Extract the (X, Y) coordinate from the center of the cell holding the provided text.  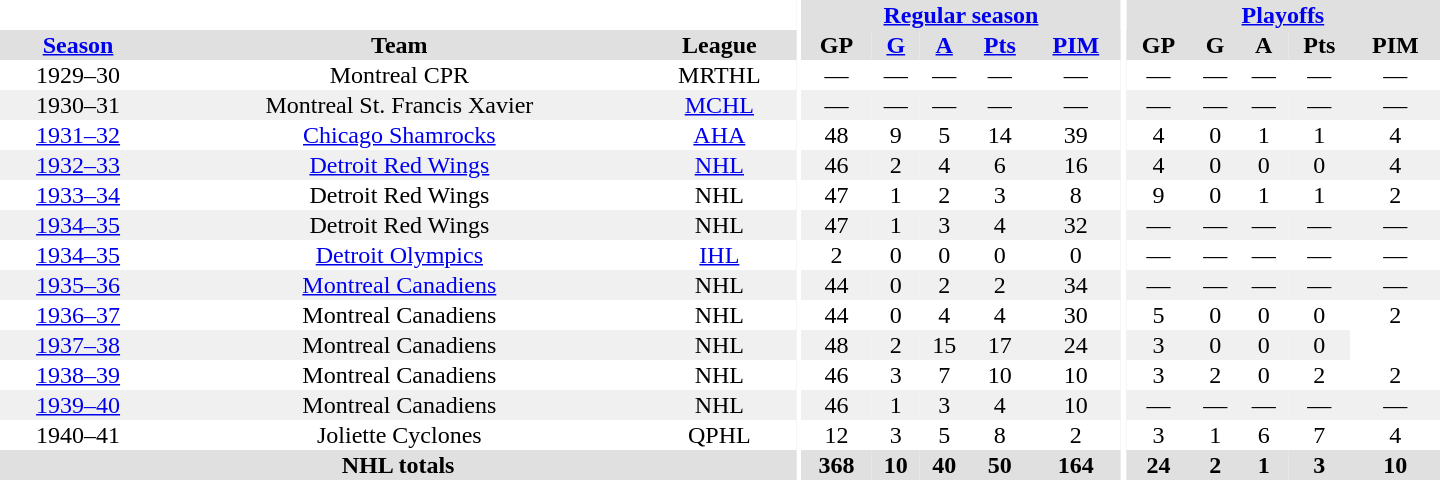
1929–30 (78, 75)
Montreal CPR (399, 75)
34 (1076, 285)
Joliette Cyclones (399, 435)
32 (1076, 225)
Season (78, 45)
NHL totals (398, 465)
Montreal St. Francis Xavier (399, 105)
1936–37 (78, 315)
IHL (720, 255)
Regular season (962, 15)
1932–33 (78, 165)
1940–41 (78, 435)
39 (1076, 135)
50 (1000, 465)
1930–31 (78, 105)
QPHL (720, 435)
1933–34 (78, 195)
MRTHL (720, 75)
164 (1076, 465)
30 (1076, 315)
16 (1076, 165)
1938–39 (78, 375)
MCHL (720, 105)
1935–36 (78, 285)
Team (399, 45)
Playoffs (1283, 15)
1931–32 (78, 135)
17 (1000, 345)
League (720, 45)
14 (1000, 135)
Chicago Shamrocks (399, 135)
12 (837, 435)
1939–40 (78, 405)
AHA (720, 135)
15 (944, 345)
40 (944, 465)
Detroit Olympics (399, 255)
368 (837, 465)
1937–38 (78, 345)
